Extract the [x, y] coordinate from the center of the cell holding the provided text.  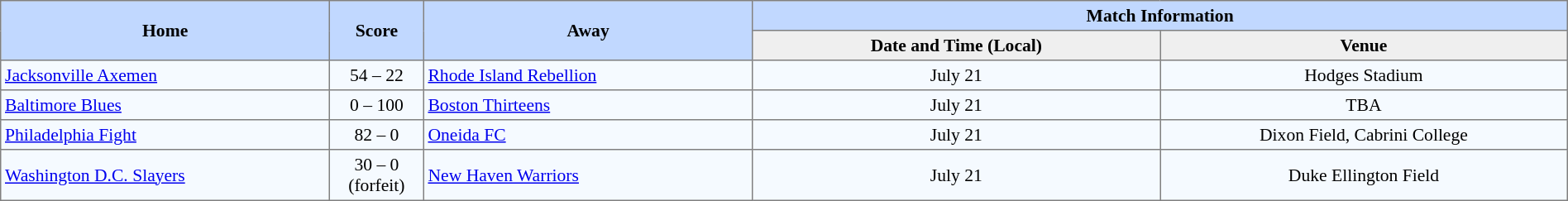
30 – 0 (forfeit) [377, 175]
Boston Thirteens [588, 105]
Duke Ellington Field [1365, 175]
Philadelphia Fight [165, 135]
Date and Time (Local) [956, 45]
54 – 22 [377, 75]
Venue [1365, 45]
Match Information [1159, 16]
0 – 100 [377, 105]
82 – 0 [377, 135]
Oneida FC [588, 135]
Baltimore Blues [165, 105]
Dixon Field, Cabrini College [1365, 135]
Washington D.C. Slayers [165, 175]
Jacksonville Axemen [165, 75]
New Haven Warriors [588, 175]
Home [165, 31]
Rhode Island Rebellion [588, 75]
Hodges Stadium [1365, 75]
Score [377, 31]
TBA [1365, 105]
Away [588, 31]
